Detect which cell encompasses the target text, then output its (x, y) center coordinate. 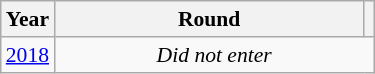
Round (209, 19)
Did not enter (214, 55)
Year (28, 19)
2018 (28, 55)
